Identify which cell holds the provided text, then report its [X, Y] central coordinate. 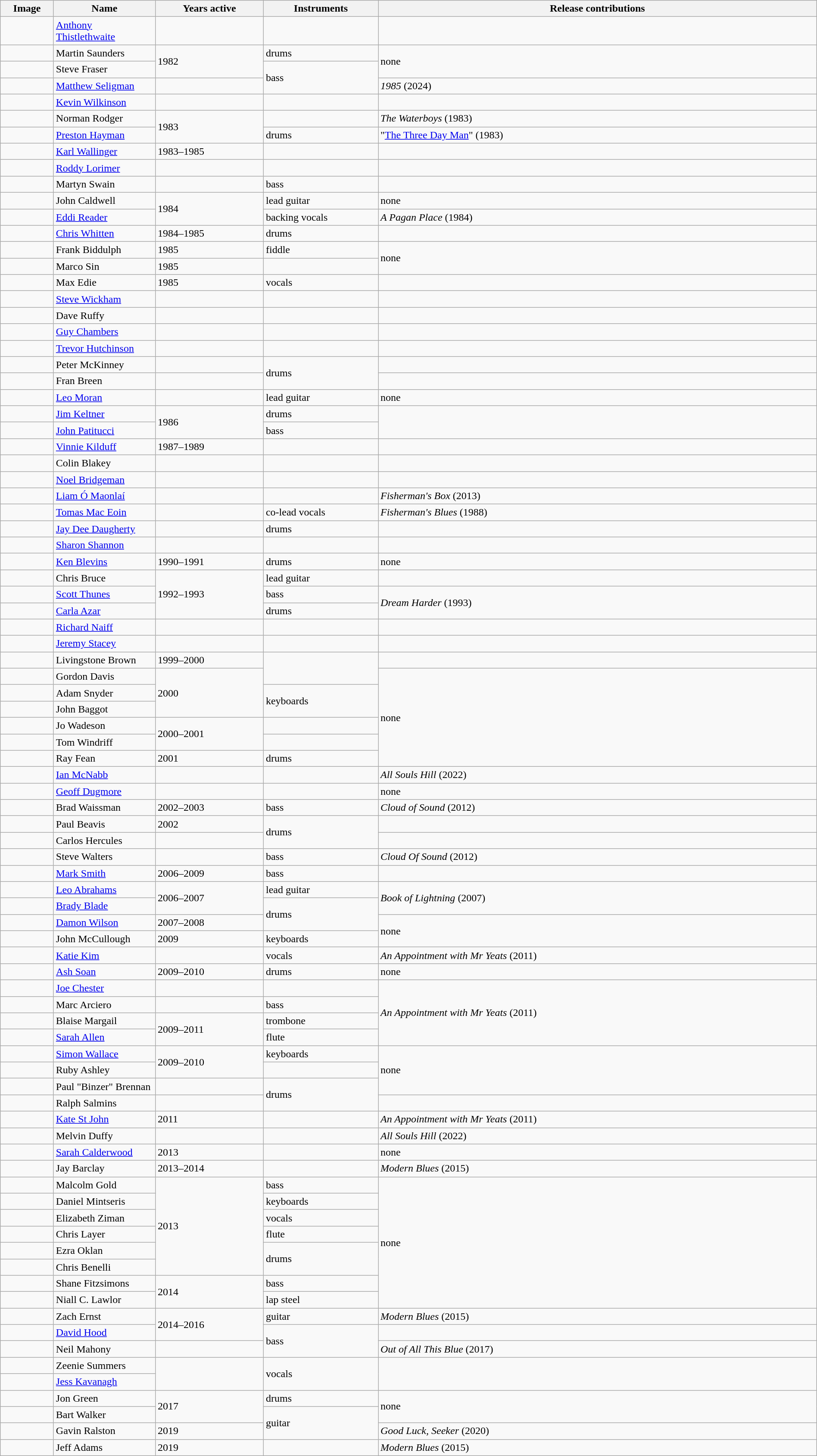
Blaise Margail [104, 1021]
Paul Beavis [104, 824]
Jess Kavanagh [104, 1382]
2007–2008 [209, 922]
2000–2001 [209, 734]
Jeff Adams [104, 1447]
Neil Mahony [104, 1349]
"The Three Day Man" (1983) [598, 135]
Scott Thunes [104, 594]
Anthony Thistlethwaite [104, 31]
Damon Wilson [104, 922]
1992–1993 [209, 594]
Cloud of Sound (2012) [598, 808]
Malcolm Gold [104, 1185]
Daniel Mintseris [104, 1201]
2014–2016 [209, 1325]
Steve Wickham [104, 299]
Tomas Mac Eoin [104, 512]
John Baggot [104, 709]
Jay Barclay [104, 1169]
Norman Rodger [104, 119]
1985 (2024) [598, 86]
John Caldwell [104, 200]
Roddy Lorimer [104, 168]
Fran Breen [104, 381]
Katie Kim [104, 955]
Ash Soan [104, 972]
Instruments [321, 9]
1987–1989 [209, 447]
trombone [321, 1021]
A Pagan Place (1984) [598, 217]
Adam Snyder [104, 693]
2009 [209, 939]
David Hood [104, 1333]
Steve Fraser [104, 69]
Sarah Allen [104, 1037]
Brady Blade [104, 906]
2011 [209, 1119]
Name [104, 9]
Ruby Ashley [104, 1070]
Vinnie Kilduff [104, 447]
Livingstone Brown [104, 660]
Marco Sin [104, 266]
fiddle [321, 250]
lap steel [321, 1300]
Trevor Hutchinson [104, 348]
John McCullough [104, 939]
Kevin Wilkinson [104, 102]
Cloud Of Sound (2012) [598, 857]
Kate St John [104, 1119]
Release contributions [598, 9]
Zach Ernst [104, 1316]
Dream Harder (1993) [598, 603]
Brad Waissman [104, 808]
Sharon Shannon [104, 545]
Fisherman's Box (2013) [598, 496]
Leo Abrahams [104, 890]
2006–2009 [209, 873]
2009–2011 [209, 1029]
Geoff Dugmore [104, 791]
co-lead vocals [321, 512]
Eddi Reader [104, 217]
2002 [209, 824]
Peter McKinney [104, 365]
Frank Biddulph [104, 250]
Bart Walker [104, 1415]
Chris Bruce [104, 578]
Paul "Binzer" Brennan [104, 1087]
Richard Naiff [104, 627]
Image [27, 9]
Leo Moran [104, 397]
Shane Fitzsimons [104, 1284]
Gavin Ralston [104, 1431]
Jeremy Stacey [104, 644]
Steve Walters [104, 857]
1990–1991 [209, 562]
Martin Saunders [104, 53]
1983–1985 [209, 151]
The Waterboys (1983) [598, 119]
2001 [209, 759]
John Patitucci [104, 430]
Chris Benelli [104, 1267]
Max Edie [104, 283]
Joe Chester [104, 988]
Jay Dee Daugherty [104, 529]
Fisherman's Blues (1988) [598, 512]
2000 [209, 693]
1984–1985 [209, 234]
1982 [209, 61]
Ian McNabb [104, 775]
Martyn Swain [104, 184]
Gordon Davis [104, 676]
Good Luck, Seeker (2020) [598, 1431]
Sarah Calderwood [104, 1152]
Matthew Seligman [104, 86]
Liam Ó Maonlaí [104, 496]
1999–2000 [209, 660]
Ralph Salmins [104, 1103]
Tom Windriff [104, 742]
1983 [209, 127]
Preston Hayman [104, 135]
Noel Bridgeman [104, 480]
Ken Blevins [104, 562]
Book of Lightning (2007) [598, 898]
Years active [209, 9]
Elizabeth Ziman [104, 1218]
1984 [209, 209]
Karl Wallinger [104, 151]
Melvin Duffy [104, 1136]
Guy Chambers [104, 332]
1986 [209, 422]
2006–2007 [209, 898]
Jim Keltner [104, 414]
Out of All This Blue (2017) [598, 1349]
2002–2003 [209, 808]
2017 [209, 1406]
Chris Layer [104, 1234]
Mark Smith [104, 873]
Marc Arciero [104, 1005]
Jo Wadeson [104, 725]
Zeenie Summers [104, 1365]
Chris Whitten [104, 234]
Simon Wallace [104, 1054]
Carla Azar [104, 611]
Jon Green [104, 1398]
2014 [209, 1292]
Ezra Oklan [104, 1250]
Ray Fean [104, 759]
Colin Blakey [104, 463]
Carlos Hercules [104, 840]
backing vocals [321, 217]
Niall C. Lawlor [104, 1300]
Dave Ruffy [104, 316]
2013–2014 [209, 1169]
